Find where the given text appears and provide that cell's center as [x, y] coordinate. 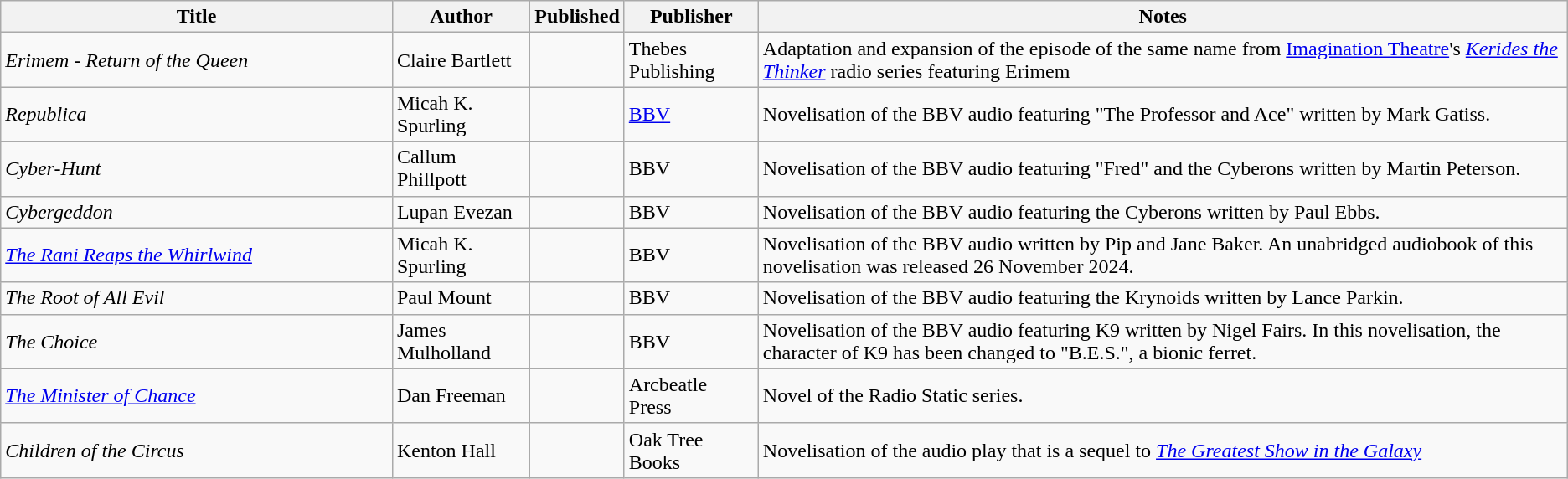
Novelisation of the audio play that is a sequel to The Greatest Show in the Galaxy [1163, 451]
Published [577, 17]
Cyber-Hunt [197, 169]
Novel of the Radio Static series. [1163, 395]
The Root of All Evil [197, 298]
Title [197, 17]
Lupan Evezan [461, 212]
Oak Tree Books [691, 451]
Publisher [691, 17]
Novelisation of the BBV audio featuring the Krynoids written by Lance Parkin. [1163, 298]
Arcbeatle Press [691, 395]
Novelisation of the BBV audio featuring "Fred" and the Cyberons written by Martin Peterson. [1163, 169]
Dan Freeman [461, 395]
Claire Bartlett [461, 60]
Novelisation of the BBV audio featuring "The Professor and Ace" written by Mark Gatiss. [1163, 114]
Republica [197, 114]
The Choice [197, 342]
Thebes Publishing [691, 60]
The Minister of Chance [197, 395]
Author [461, 17]
Paul Mount [461, 298]
Callum Phillpott [461, 169]
The Rani Reaps the Whirlwind [197, 255]
Cybergeddon [197, 212]
Novelisation of the BBV audio featuring the Cyberons written by Paul Ebbs. [1163, 212]
Adaptation and expansion of the episode of the same name from Imagination Theatre's Kerides the Thinker radio series featuring Erimem [1163, 60]
James Mulholland [461, 342]
Notes [1163, 17]
Erimem - Return of the Queen [197, 60]
Kenton Hall [461, 451]
Children of the Circus [197, 451]
Novelisation of the BBV audio written by Pip and Jane Baker. An unabridged audiobook of this novelisation was released 26 November 2024. [1163, 255]
